Extract the [X, Y] coordinate from the center of the cell holding the provided text.  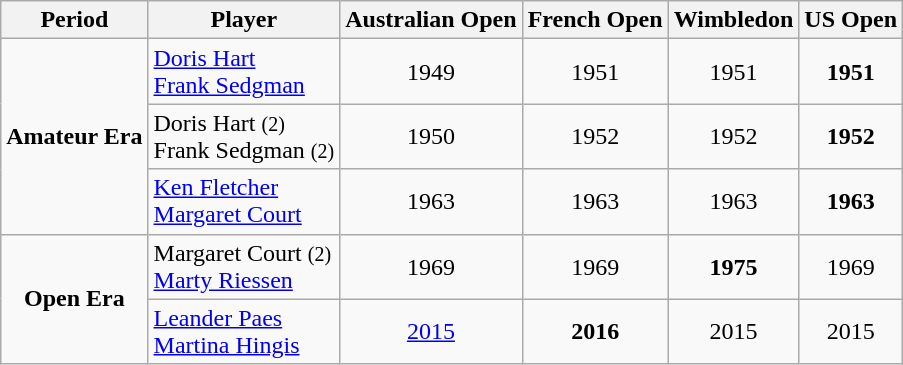
Wimbledon [734, 20]
1950 [431, 136]
1949 [431, 72]
Amateur Era [74, 136]
US Open [851, 20]
1975 [734, 266]
French Open [595, 20]
Doris Hart Frank Sedgman [244, 72]
Ken Fletcher Margaret Court [244, 202]
Period [74, 20]
Player [244, 20]
Australian Open [431, 20]
Open Era [74, 299]
Margaret Court (2) Marty Riessen [244, 266]
Leander Paes Martina Hingis [244, 332]
2016 [595, 332]
Doris Hart (2) Frank Sedgman (2) [244, 136]
